From the cell containing the given text, extract its center point as [X, Y] coordinate. 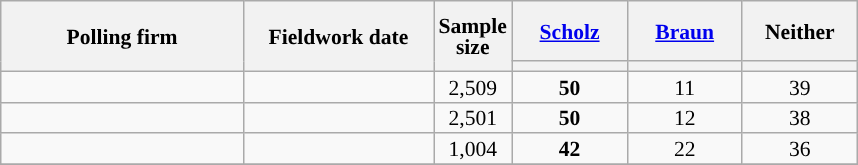
39 [800, 86]
Samplesize [473, 36]
42 [570, 150]
38 [800, 118]
Braun [684, 31]
2,509 [473, 86]
Neither [800, 31]
12 [684, 118]
11 [684, 86]
Fieldwork date [338, 36]
36 [800, 150]
2,501 [473, 118]
Polling firm [122, 36]
1,004 [473, 150]
Scholz [570, 31]
22 [684, 150]
